Output the (X, Y) coordinate of the center of the cell containing the given text.  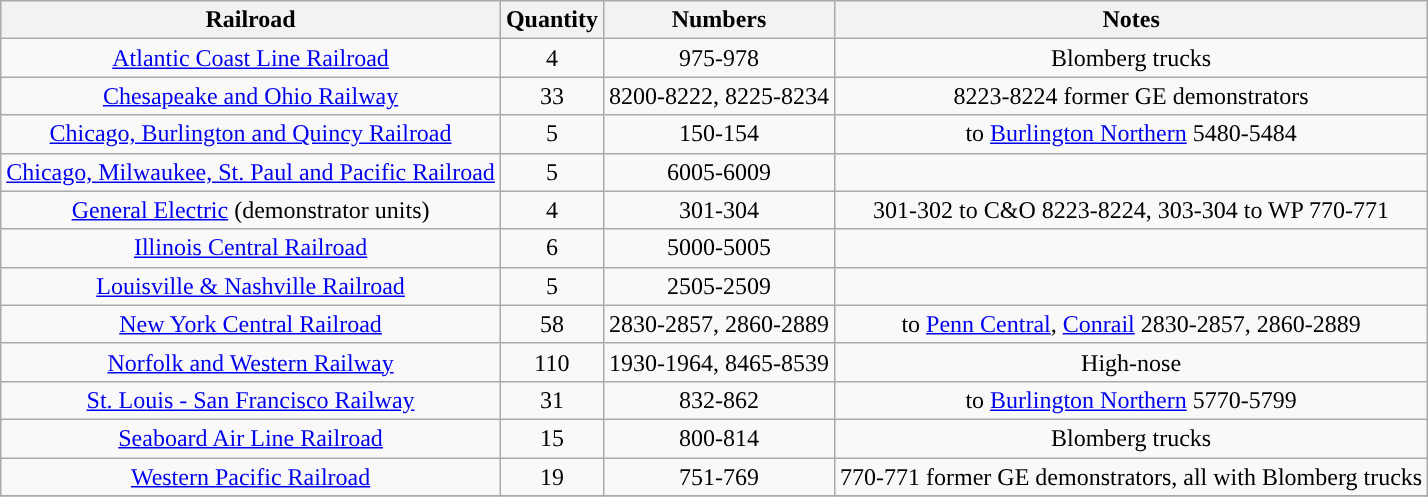
Notes (1130, 20)
to Penn Central, Conrail 2830-2857, 2860-2889 (1130, 324)
832-862 (718, 400)
Railroad (251, 20)
301-304 (718, 210)
975-978 (718, 58)
Numbers (718, 20)
33 (552, 96)
6005-6009 (718, 172)
301-302 to C&O 8223-8224, 303-304 to WP 770-771 (1130, 210)
to Burlington Northern 5480-5484 (1130, 134)
Louisville & Nashville Railroad (251, 286)
150-154 (718, 134)
31 (552, 400)
St. Louis - San Francisco Railway (251, 400)
58 (552, 324)
Norfolk and Western Railway (251, 362)
High-nose (1130, 362)
2830-2857, 2860-2889 (718, 324)
800-814 (718, 438)
770-771 former GE demonstrators, all with Blomberg trucks (1130, 477)
5000-5005 (718, 248)
Chicago, Burlington and Quincy Railroad (251, 134)
110 (552, 362)
19 (552, 477)
Illinois Central Railroad (251, 248)
to Burlington Northern 5770-5799 (1130, 400)
Quantity (552, 20)
8200-8222, 8225-8234 (718, 96)
2505-2509 (718, 286)
Chesapeake and Ohio Railway (251, 96)
Chicago, Milwaukee, St. Paul and Pacific Railroad (251, 172)
General Electric (demonstrator units) (251, 210)
751-769 (718, 477)
8223-8224 former GE demonstrators (1130, 96)
Western Pacific Railroad (251, 477)
1930-1964, 8465-8539 (718, 362)
Atlantic Coast Line Railroad (251, 58)
Seaboard Air Line Railroad (251, 438)
New York Central Railroad (251, 324)
15 (552, 438)
6 (552, 248)
